From the cell containing the given text, extract its center point as (x, y) coordinate. 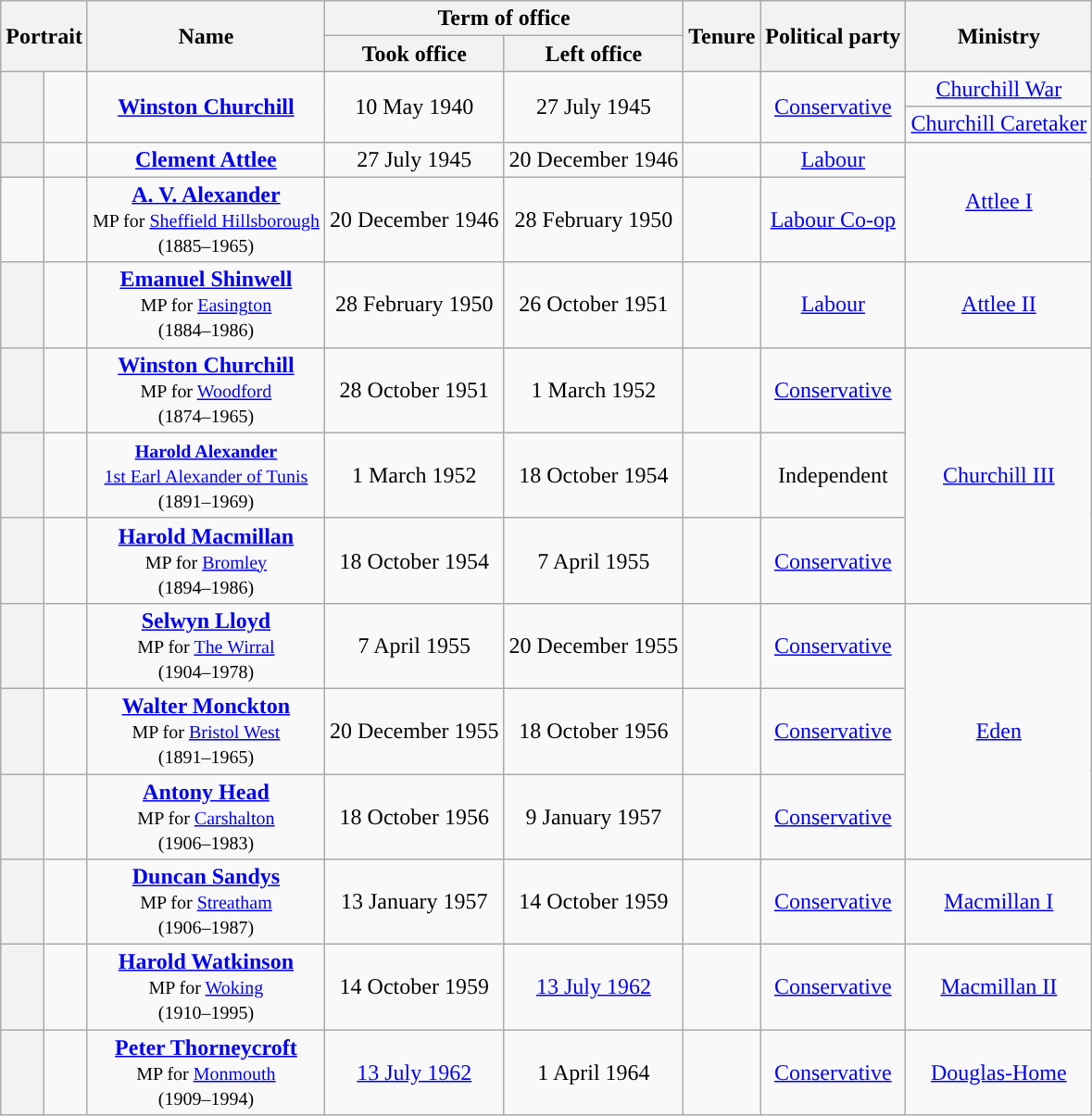
Winston Churchill (206, 107)
Term of office (504, 19)
Labour Co-op (834, 219)
Eden (998, 731)
Churchill War (998, 89)
Walter MoncktonMP for Bristol West(1891–1965) (206, 731)
A. V. AlexanderMP for Sheffield Hillsborough(1885–1965) (206, 219)
Macmillan II (998, 987)
Attlee II (998, 305)
Attlee I (998, 202)
Tenure (722, 36)
Selwyn LloydMP for The Wirral(1904–1978) (206, 646)
Harold Alexander1st Earl Alexander of Tunis(1891–1969) (206, 475)
Harold MacmillanMP for Bromley(1894–1986) (206, 560)
9 January 1957 (594, 817)
Ministry (998, 36)
28 October 1951 (414, 390)
1 April 1964 (594, 1072)
Macmillan I (998, 902)
Portrait (44, 36)
Douglas-Home (998, 1072)
Name (206, 36)
Emanuel ShinwellMP for Easington(1884–1986) (206, 305)
26 October 1951 (594, 305)
Antony HeadMP for Carshalton(1906–1983) (206, 817)
Duncan SandysMP for Streatham(1906–1987) (206, 902)
Peter ThorneycroftMP for Monmouth(1909–1994) (206, 1072)
Churchill Caretaker (998, 124)
Harold WatkinsonMP for Woking(1910–1995) (206, 987)
Took office (414, 54)
Left office (594, 54)
Clement Attlee (206, 159)
13 January 1957 (414, 902)
Churchill III (998, 475)
10 May 1940 (414, 107)
Political party (834, 36)
Independent (834, 475)
Winston ChurchillMP for Woodford(1874–1965) (206, 390)
